Scan for the cell matching the given text and deliver its [X, Y] coordinate at center. 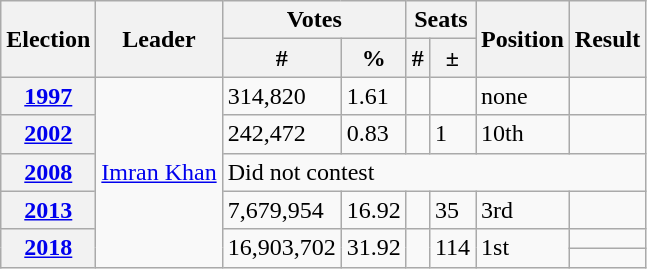
1.61 [374, 96]
114 [452, 248]
314,820 [282, 96]
2018 [48, 248]
1997 [48, 96]
3rd [523, 210]
% [374, 58]
Seats [440, 20]
35 [452, 210]
7,679,954 [282, 210]
16,903,702 [282, 248]
242,472 [282, 134]
2013 [48, 210]
Position [523, 39]
Imran Khan [159, 172]
2008 [48, 172]
10th [523, 134]
± [452, 58]
Election [48, 39]
Leader [159, 39]
1st [523, 248]
16.92 [374, 210]
31.92 [374, 248]
0.83 [374, 134]
2002 [48, 134]
Result [607, 39]
Did not contest [434, 172]
none [523, 96]
1 [452, 134]
Votes [314, 20]
